Output the (X, Y) coordinate of the center of the cell containing the given text.  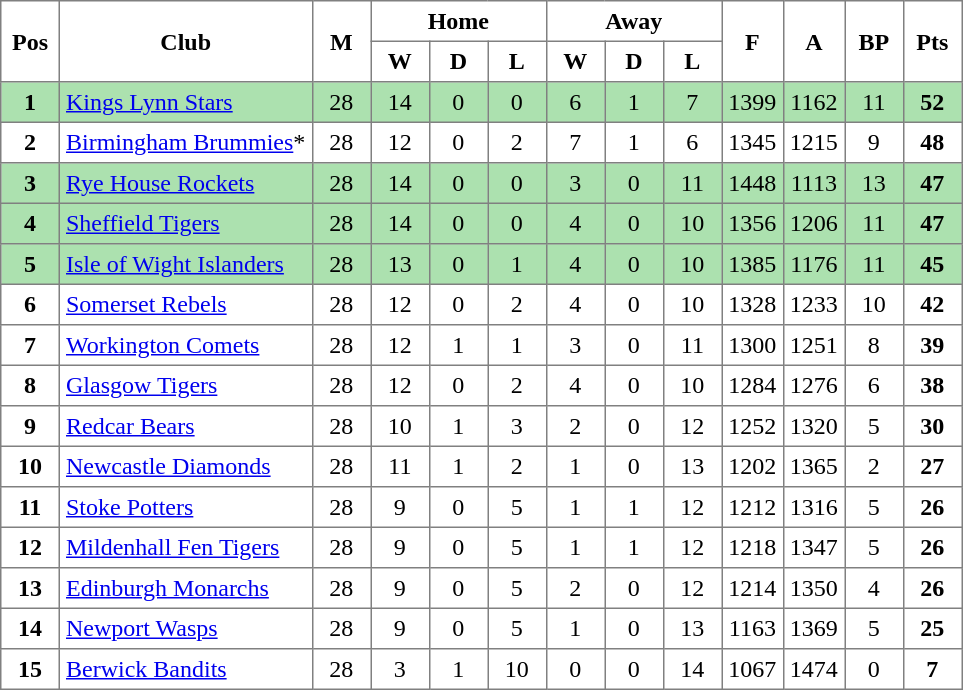
Stoke Potters (186, 507)
Berwick Bandits (186, 669)
42 (932, 304)
39 (932, 345)
Pos (30, 42)
1345 (753, 142)
1385 (753, 264)
1176 (814, 264)
45 (932, 264)
1399 (753, 102)
1474 (814, 669)
15 (30, 669)
1300 (753, 345)
BP (874, 42)
Mildenhall Fen Tigers (186, 547)
Workington Comets (186, 345)
Redcar Bears (186, 426)
1206 (814, 223)
1212 (753, 507)
Newport Wasps (186, 628)
1365 (814, 466)
1320 (814, 426)
1251 (814, 345)
Somerset Rebels (186, 304)
1448 (753, 183)
1356 (753, 223)
Isle of Wight Islanders (186, 264)
Club (186, 42)
1113 (814, 183)
F (753, 42)
1369 (814, 628)
Kings Lynn Stars (186, 102)
Pts (932, 42)
A (814, 42)
1347 (814, 547)
1233 (814, 304)
1218 (753, 547)
1202 (753, 466)
1276 (814, 385)
Glasgow Tigers (186, 385)
27 (932, 466)
1328 (753, 304)
1163 (753, 628)
Rye House Rockets (186, 183)
Edinburgh Monarchs (186, 588)
Newcastle Diamonds (186, 466)
1214 (753, 588)
48 (932, 142)
Home (459, 21)
1215 (814, 142)
38 (932, 385)
30 (932, 426)
1162 (814, 102)
25 (932, 628)
1067 (753, 669)
M (341, 42)
1316 (814, 507)
1284 (753, 385)
Away (634, 21)
1350 (814, 588)
52 (932, 102)
Birmingham Brummies* (186, 142)
1252 (753, 426)
Sheffield Tigers (186, 223)
